Return the [X, Y] coordinate for the center point of the cell that contains the specified text.  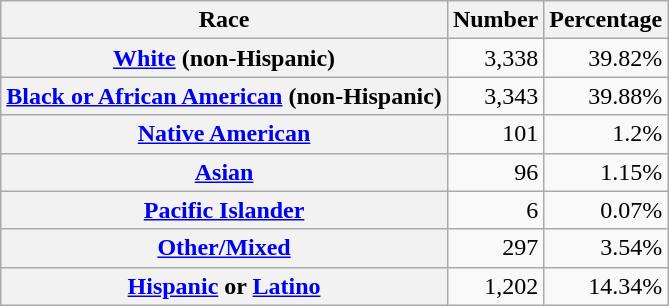
1,202 [495, 286]
Pacific Islander [224, 210]
39.82% [606, 58]
Black or African American (non-Hispanic) [224, 96]
White (non-Hispanic) [224, 58]
3,343 [495, 96]
Native American [224, 134]
3.54% [606, 248]
Hispanic or Latino [224, 286]
0.07% [606, 210]
14.34% [606, 286]
96 [495, 172]
Race [224, 20]
297 [495, 248]
Percentage [606, 20]
101 [495, 134]
Other/Mixed [224, 248]
1.15% [606, 172]
6 [495, 210]
1.2% [606, 134]
39.88% [606, 96]
Asian [224, 172]
3,338 [495, 58]
Number [495, 20]
